Search for the cell housing the specified text and yield its (x, y) center coordinate. 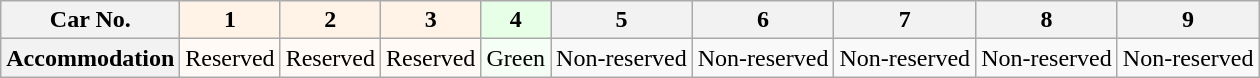
8 (1047, 20)
9 (1188, 20)
Accommodation (90, 58)
5 (622, 20)
4 (516, 20)
2 (330, 20)
Green (516, 58)
7 (905, 20)
6 (763, 20)
Car No. (90, 20)
3 (431, 20)
1 (230, 20)
